Scan for the cell matching the given text and deliver its (X, Y) coordinate at center. 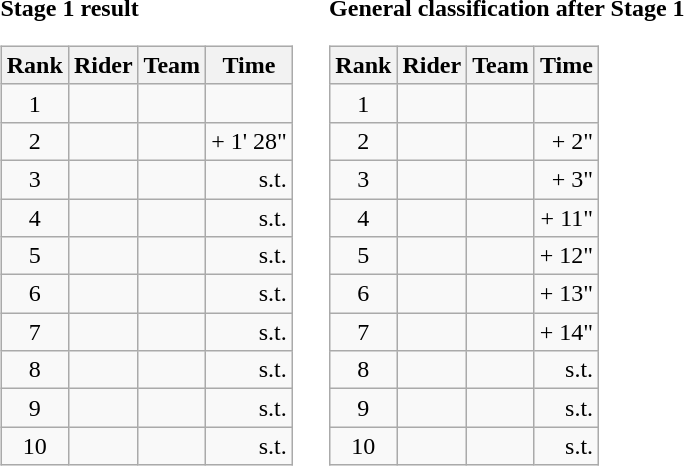
+ 12" (566, 256)
+ 1' 28" (250, 141)
+ 13" (566, 294)
+ 14" (566, 332)
+ 3" (566, 179)
+ 11" (566, 217)
+ 2" (566, 141)
